Return the (X, Y) coordinate for the center point of the cell that contains the specified text.  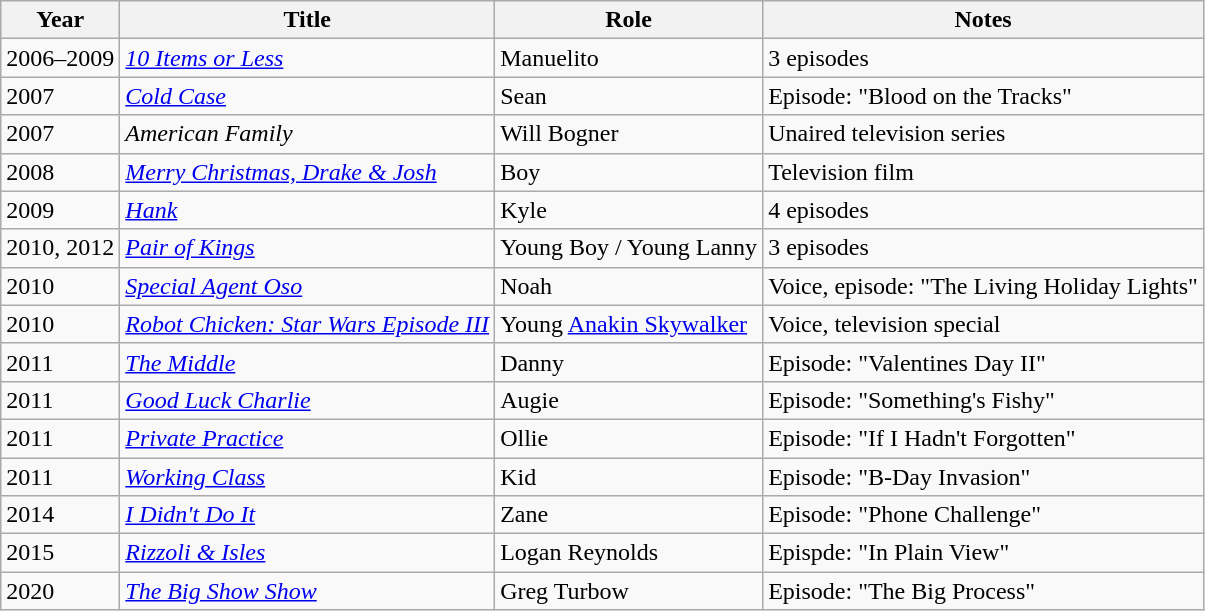
Will Bogner (629, 134)
Augie (629, 400)
4 episodes (984, 210)
Year (60, 20)
2008 (60, 172)
Episode: "Valentines Day II" (984, 362)
Unaired television series (984, 134)
Young Anakin Skywalker (629, 324)
Episode: "Blood on the Tracks" (984, 96)
American Family (308, 134)
2014 (60, 515)
Logan Reynolds (629, 553)
Robot Chicken: Star Wars Episode III (308, 324)
The Middle (308, 362)
Private Practice (308, 438)
Episode: "If I Hadn't Forgotten" (984, 438)
Cold Case (308, 96)
Episode: "The Big Process" (984, 591)
Working Class (308, 477)
Ollie (629, 438)
Boy (629, 172)
Voice, episode: "The Living Holiday Lights" (984, 286)
The Big Show Show (308, 591)
Kid (629, 477)
Notes (984, 20)
Manuelito (629, 58)
Voice, television special (984, 324)
Danny (629, 362)
Special Agent Oso (308, 286)
2015 (60, 553)
2006–2009 (60, 58)
Episode: "B-Day Invasion" (984, 477)
Title (308, 20)
I Didn't Do It (308, 515)
Episode: "Something's Fishy" (984, 400)
Kyle (629, 210)
Merry Christmas, Drake & Josh (308, 172)
Greg Turbow (629, 591)
Television film (984, 172)
10 Items or Less (308, 58)
Hank (308, 210)
2009 (60, 210)
Rizzoli & Isles (308, 553)
Sean (629, 96)
Episode: "Phone Challenge" (984, 515)
Young Boy / Young Lanny (629, 248)
Role (629, 20)
Pair of Kings (308, 248)
Good Luck Charlie (308, 400)
Epispde: "In Plain View" (984, 553)
Zane (629, 515)
Noah (629, 286)
2020 (60, 591)
2010, 2012 (60, 248)
